Provide the (x, y) coordinate of the cell's center where the given text is located.  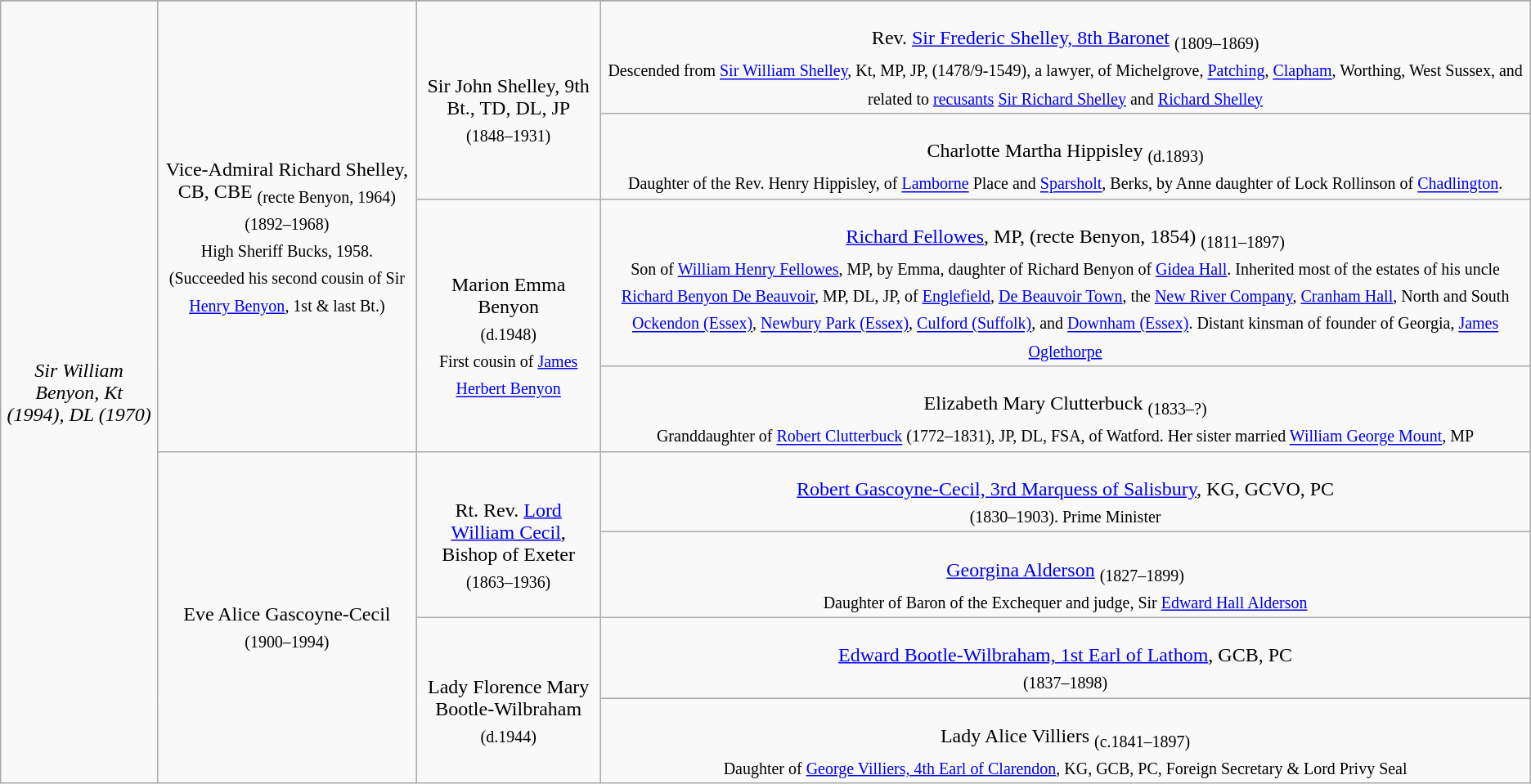
Sir John Shelley, 9th Bt., TD, DL, JP(1848–1931) (509, 100)
Lady Florence Mary Bootle-Wilbraham(d.1944) (509, 700)
Lady Alice Villiers (c.1841–1897)Daughter of George Villiers, 4th Earl of Clarendon, KG, GCB, PC, Foreign Secretary & Lord Privy Seal (1065, 741)
Sir William Benyon, Kt (1994), DL (1970) (79, 392)
Robert Gascoyne-Cecil, 3rd Marquess of Salisbury, KG, GCVO, PC(1830–1903). Prime Minister (1065, 491)
Marion Emma Benyon(d.1948) First cousin of James Herbert Benyon (509, 325)
Rt. Rev. Lord William Cecil, Bishop of Exeter(1863–1936) (509, 535)
Edward Bootle-Wilbraham, 1st Earl of Lathom, GCB, PC(1837–1898) (1065, 657)
Georgina Alderson (1827–1899)Daughter of Baron of the Exchequer and judge, Sir Edward Hall Alderson (1065, 576)
Eve Alice Gascoyne-Cecil(1900–1994) (286, 617)
